Determine the (X, Y) coordinate at the center of the cell enclosing the given text.  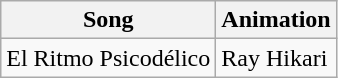
Ray Hikari (276, 58)
Animation (276, 20)
El Ritmo Psicodélico (108, 58)
Song (108, 20)
